Locate the cell with the specified text and output its [x, y] center coordinate. 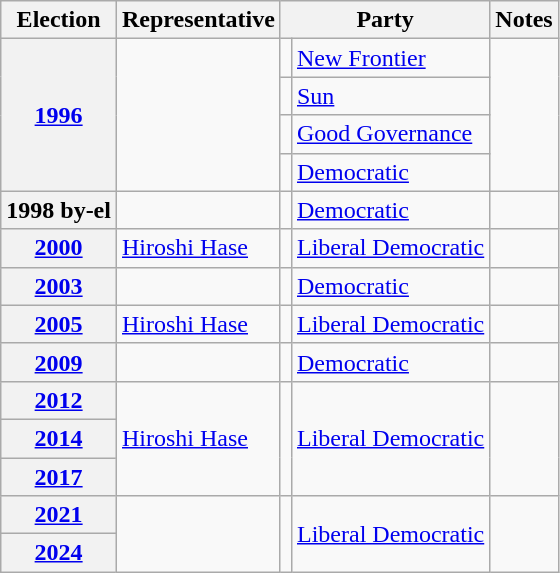
1996 [59, 115]
2017 [59, 477]
2005 [59, 324]
2021 [59, 515]
Notes [524, 20]
Sun [390, 96]
1998 by-el [59, 210]
2009 [59, 362]
2012 [59, 400]
New Frontier [390, 58]
Representative [198, 20]
Party [384, 20]
2003 [59, 286]
Election [59, 20]
2000 [59, 248]
Good Governance [390, 134]
2014 [59, 438]
2024 [59, 553]
